Search for the cell housing the specified text and yield its [x, y] center coordinate. 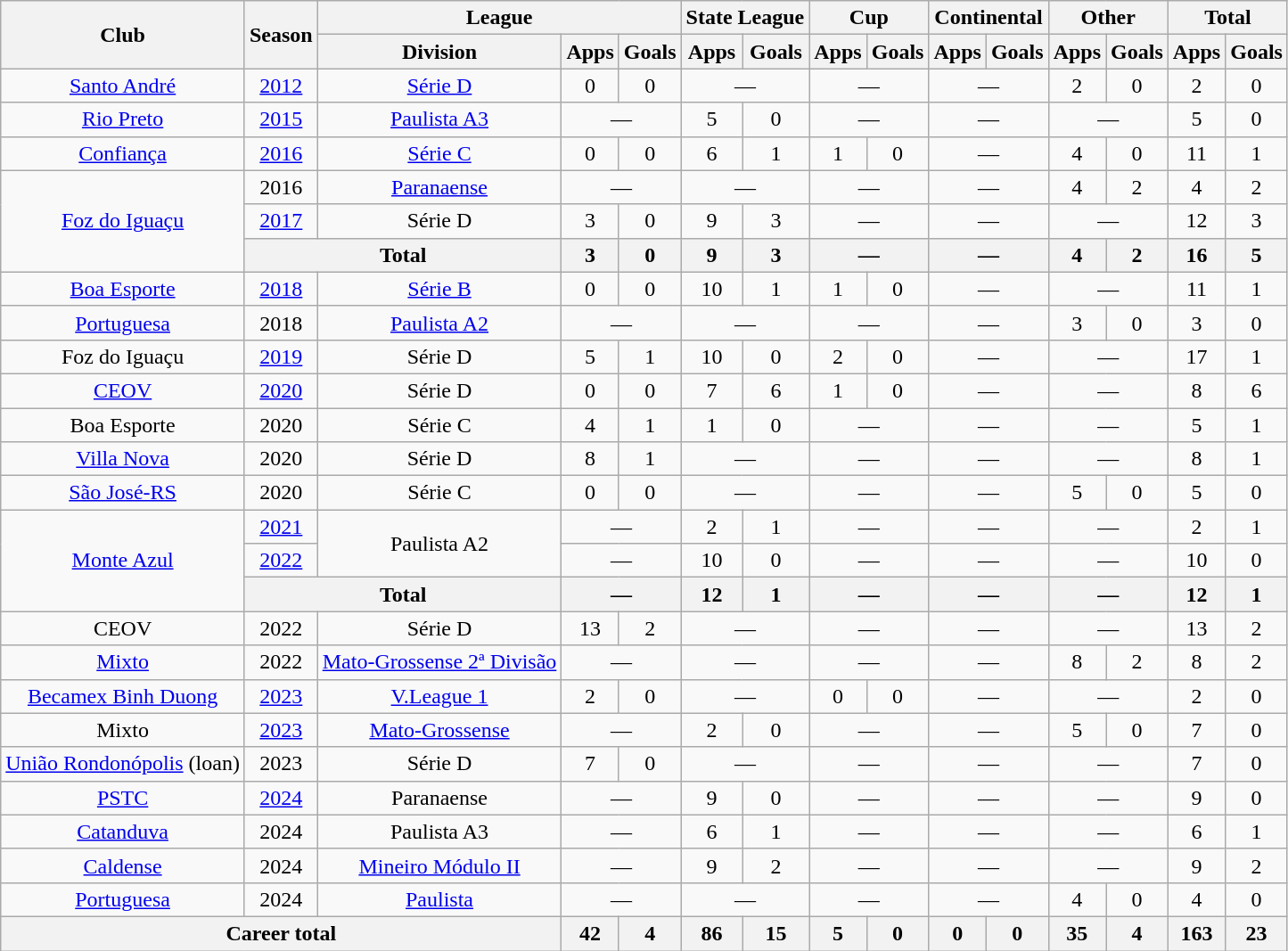
16 [1196, 255]
163 [1196, 933]
Caldense [123, 865]
União Rondonópolis (loan) [123, 764]
Santo André [123, 86]
2019 [281, 357]
Paulista [439, 899]
Career total [282, 933]
Cup [869, 18]
Monte Azul [123, 561]
V.League 1 [439, 696]
Confiança [123, 153]
35 [1077, 933]
86 [711, 933]
Mato-Grossense 2ª Divisão [439, 662]
Villa Nova [123, 459]
Club [123, 35]
23 [1257, 933]
Continental [989, 18]
Season [281, 35]
Rio Preto [123, 119]
Catanduva [123, 832]
15 [775, 933]
Becamex Binh Duong [123, 696]
2017 [281, 221]
17 [1196, 357]
Mineiro Módulo II [439, 865]
Other [1108, 18]
2021 [281, 527]
São José-RS [123, 493]
2012 [281, 86]
Division [439, 52]
Série B [439, 289]
2015 [281, 119]
PSTC [123, 798]
State League [745, 18]
Mato-Grossense [439, 730]
42 [590, 933]
League [499, 18]
